For the text-containing cell, return its midpoint in [x, y] coordinate format. 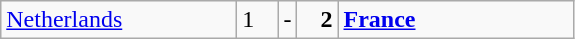
France [456, 20]
- [288, 20]
Netherlands [119, 20]
1 [258, 20]
2 [318, 20]
